Identify which cell holds the provided text, then report its [X, Y] central coordinate. 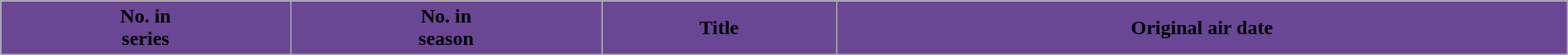
Title [719, 28]
Original air date [1202, 28]
No. inseason [446, 28]
No. inseries [146, 28]
